Return the (x, y) coordinate for the center point of the cell that contains the specified text.  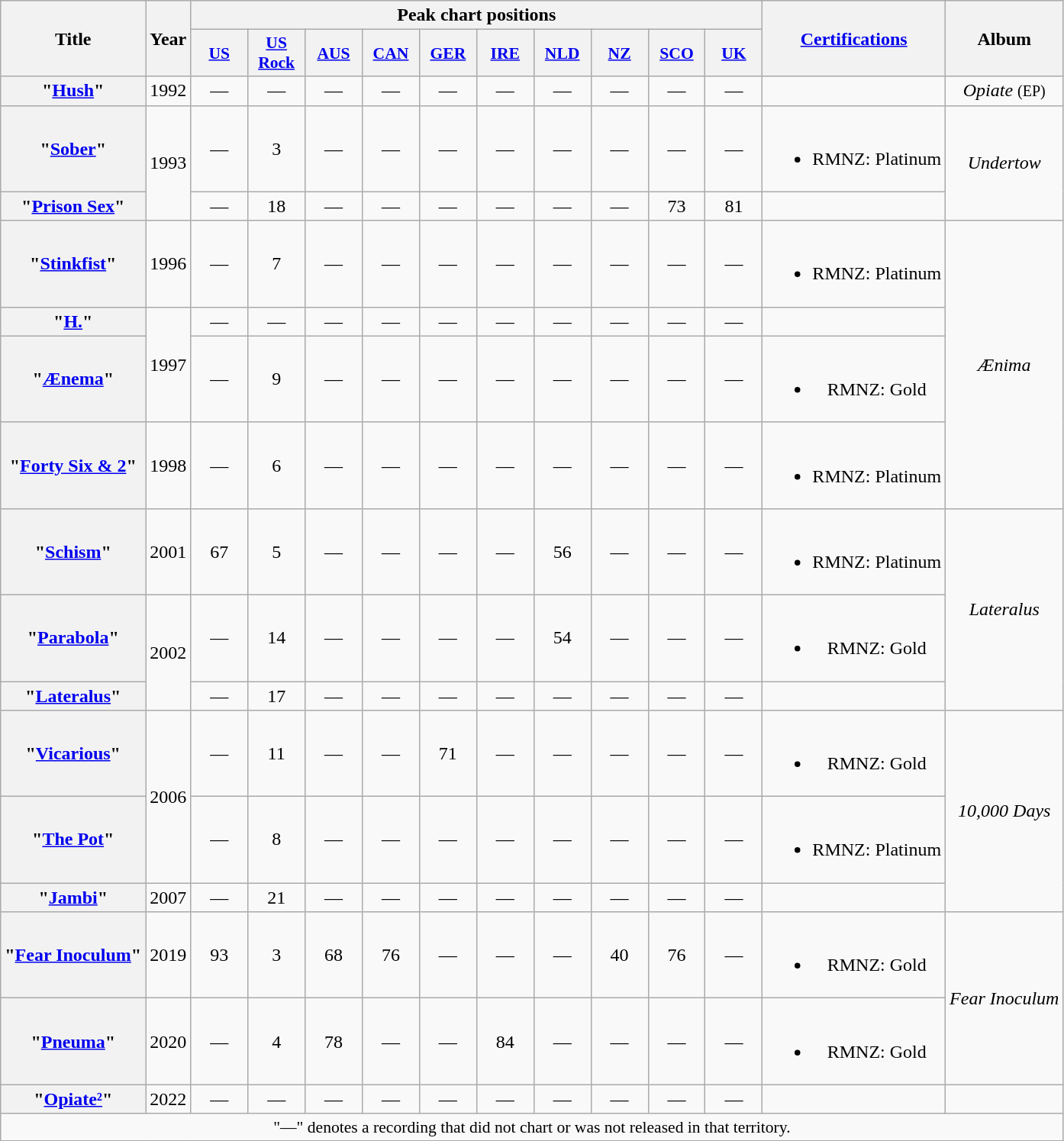
US (220, 53)
2006 (168, 797)
9 (276, 379)
84 (505, 1041)
18 (276, 206)
"Jambi" (73, 898)
"Lateralus" (73, 695)
1998 (168, 466)
USRock (276, 53)
2022 (168, 1099)
"Opiate²" (73, 1099)
CAN (391, 53)
93 (220, 956)
"Stinkfist" (73, 264)
Title (73, 38)
73 (676, 206)
1996 (168, 264)
"Forty Six & 2" (73, 466)
14 (276, 638)
21 (276, 898)
"Schism" (73, 551)
56 (562, 551)
Album (1004, 38)
17 (276, 695)
54 (562, 638)
Peak chart positions (476, 15)
"Ænema" (73, 379)
"Hush" (73, 91)
Undertow (1004, 163)
Certifications (854, 38)
"Sober" (73, 148)
"Prison Sex" (73, 206)
2007 (168, 898)
"Vicarious" (73, 754)
81 (734, 206)
SCO (676, 53)
7 (276, 264)
67 (220, 551)
Lateralus (1004, 609)
2020 (168, 1041)
4 (276, 1041)
GER (447, 53)
2002 (168, 652)
"The Pot" (73, 840)
2019 (168, 956)
1997 (168, 365)
68 (334, 956)
11 (276, 754)
IRE (505, 53)
Fear Inoculum (1004, 998)
Opiate (EP) (1004, 91)
78 (334, 1041)
6 (276, 466)
"Fear Inoculum" (73, 956)
AUS (334, 53)
1993 (168, 163)
1992 (168, 91)
71 (447, 754)
NLD (562, 53)
5 (276, 551)
8 (276, 840)
NZ (620, 53)
"—" denotes a recording that did not chart or was not released in that territory. (532, 1127)
2001 (168, 551)
UK (734, 53)
"H." (73, 321)
Ænima (1004, 365)
"Pneuma" (73, 1041)
10,000 Days (1004, 811)
"Parabola" (73, 638)
40 (620, 956)
Year (168, 38)
